Extract the (x, y) coordinate from the center of the cell holding the provided text.  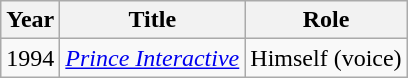
Year (30, 20)
Role (326, 20)
1994 (30, 58)
Himself (voice) (326, 58)
Title (152, 20)
Prince Interactive (152, 58)
